Return the (X, Y) coordinate for the center point of the cell that contains the specified text.  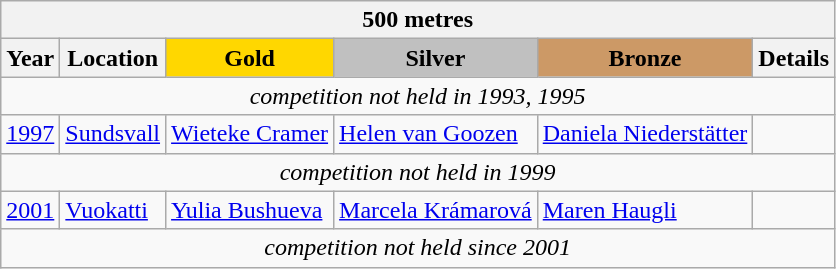
2001 (30, 210)
competition not held since 2001 (418, 248)
competition not held in 1999 (418, 172)
Maren Haugli (645, 210)
Daniela Niederstätter (645, 134)
Bronze (645, 58)
Details (794, 58)
Gold (250, 58)
500 metres (418, 20)
Wieteke Cramer (250, 134)
competition not held in 1993, 1995 (418, 96)
Silver (436, 58)
Vuokatti (113, 210)
Year (30, 58)
Marcela Krámarová (436, 210)
Helen van Goozen (436, 134)
Yulia Bushueva (250, 210)
1997 (30, 134)
Sundsvall (113, 134)
Location (113, 58)
